Scan for the cell matching the given text and deliver its [X, Y] coordinate at center. 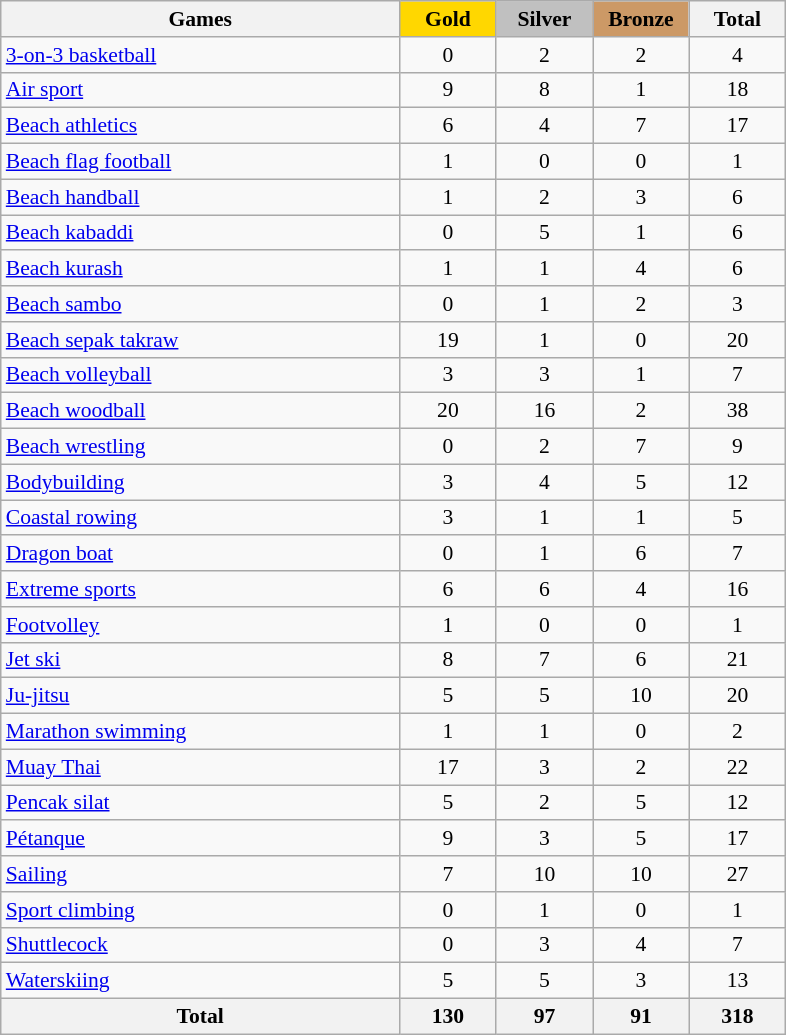
Silver [544, 19]
130 [448, 1016]
91 [642, 1016]
Ju-jitsu [200, 696]
Beach athletics [200, 126]
Jet ski [200, 660]
318 [738, 1016]
Beach kabaddi [200, 232]
Footvolley [200, 624]
Dragon boat [200, 553]
Gold [448, 19]
21 [738, 660]
Beach wrestling [200, 446]
Waterskiing [200, 981]
97 [544, 1016]
13 [738, 981]
Beach handball [200, 197]
Extreme sports [200, 589]
38 [738, 411]
Pétanque [200, 838]
Bodybuilding [200, 482]
19 [448, 339]
Shuttlecock [200, 945]
Coastal rowing [200, 518]
Marathon swimming [200, 731]
Bronze [642, 19]
Beach kurash [200, 268]
Beach sepak takraw [200, 339]
Air sport [200, 90]
Games [200, 19]
Pencak silat [200, 802]
Beach flag football [200, 161]
Muay Thai [200, 767]
Beach sambo [200, 304]
Beach woodball [200, 411]
27 [738, 874]
18 [738, 90]
22 [738, 767]
Beach volleyball [200, 375]
3-on-3 basketball [200, 54]
Sailing [200, 874]
Sport climbing [200, 909]
